Scan for the cell matching the given text and deliver its [x, y] coordinate at center. 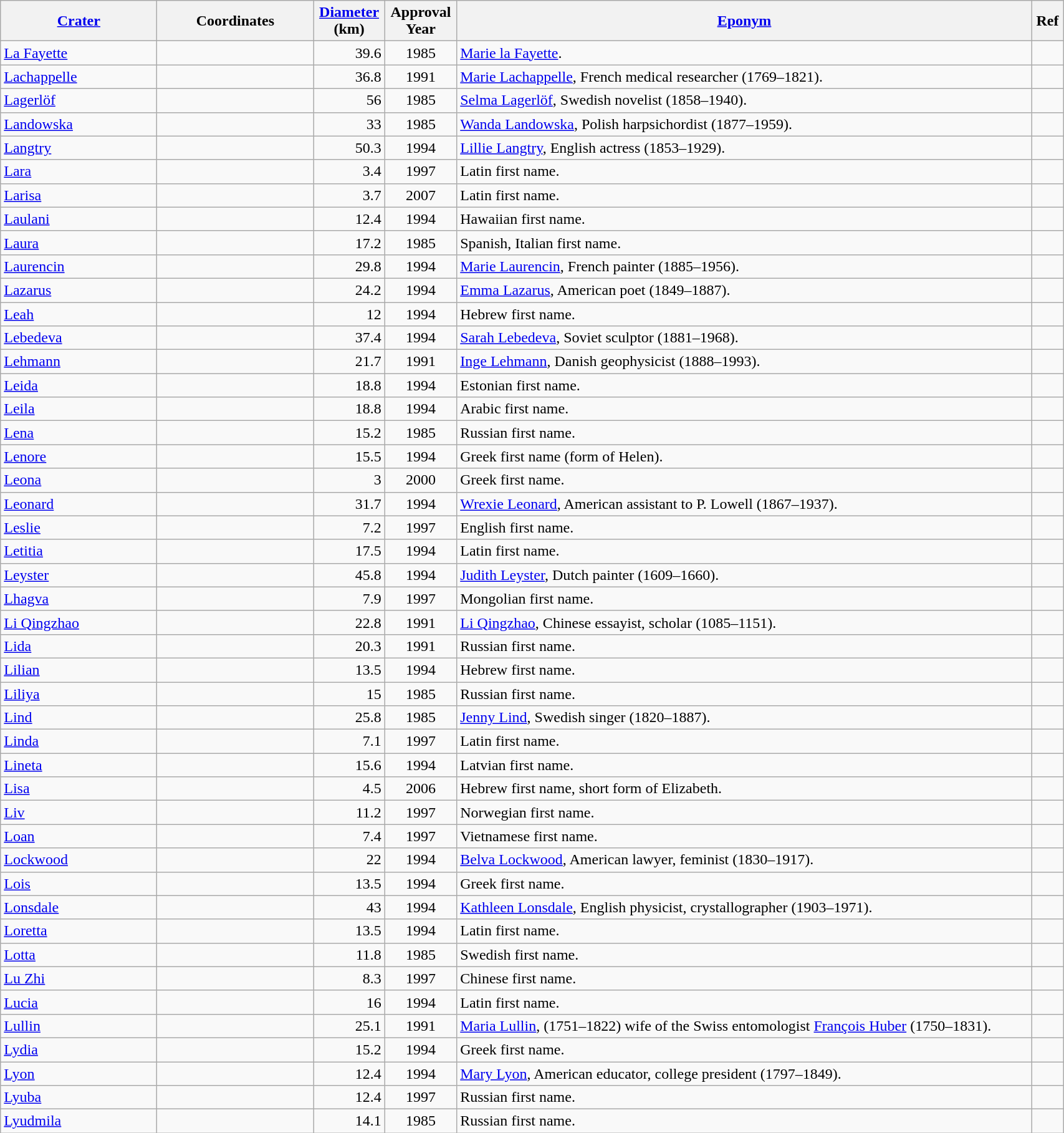
Marie la Fayette. [744, 53]
2007 [420, 195]
43 [349, 907]
56 [349, 100]
Lida [79, 646]
Arabic first name. [744, 409]
2006 [420, 789]
Emma Lazarus, American poet (1849–1887). [744, 290]
12 [349, 314]
Lara [79, 171]
22.8 [349, 622]
29.8 [349, 266]
Lyuba [79, 1097]
Lachappelle [79, 77]
Crater [79, 21]
Leona [79, 480]
Mary Lyon, American educator, college president (1797–1849). [744, 1073]
Marie Lachappelle, French medical researcher (1769–1821). [744, 77]
Letitia [79, 551]
Lind [79, 718]
Belva Lockwood, American lawyer, feminist (1830–1917). [744, 860]
Loan [79, 836]
Leila [79, 409]
Li Qingzhao [79, 622]
Landowska [79, 124]
Greek first name (form of Helen). [744, 456]
Lenore [79, 456]
Jenny Lind, Swedish singer (1820–1887). [744, 718]
Larisa [79, 195]
15.5 [349, 456]
21.7 [349, 362]
Swedish first name. [744, 955]
Leslie [79, 528]
Spanish, Italian first name. [744, 243]
7.2 [349, 528]
Laurencin [79, 266]
3.7 [349, 195]
Lucia [79, 1002]
Lydia [79, 1049]
Lisa [79, 789]
17.2 [349, 243]
Estonian first name. [744, 385]
Lu Zhi [79, 978]
Selma Lagerlöf, Swedish novelist (1858–1940). [744, 100]
Laulani [79, 219]
20.3 [349, 646]
Coordinates [236, 21]
Latvian first name. [744, 765]
Sarah Lebedeva, Soviet sculptor (1881–1968). [744, 338]
Marie Laurencin, French painter (1885–1956). [744, 266]
ApprovalYear [420, 21]
Leida [79, 385]
Wanda Landowska, Polish harpsichordist (1877–1959). [744, 124]
Lois [79, 884]
English first name. [744, 528]
11.8 [349, 955]
3 [349, 480]
4.5 [349, 789]
Ref [1047, 21]
Mongolian first name. [744, 599]
Lillie Langtry, English actress (1853–1929). [744, 148]
Leonard [79, 504]
Li Qingzhao, Chinese essayist, scholar (1085–1151). [744, 622]
Lebedeva [79, 338]
Laura [79, 243]
Norwegian first name. [744, 812]
Leah [79, 314]
Linda [79, 741]
Lineta [79, 765]
Lazarus [79, 290]
Chinese first name. [744, 978]
39.6 [349, 53]
Eponym [744, 21]
17.5 [349, 551]
37.4 [349, 338]
Hawaiian first name. [744, 219]
45.8 [349, 575]
22 [349, 860]
Leyster [79, 575]
Liliya [79, 694]
7.9 [349, 599]
Loretta [79, 931]
36.8 [349, 77]
Lyon [79, 1073]
14.1 [349, 1121]
Kathleen Lonsdale, English physicist, crystallographer (1903–1971). [744, 907]
Langtry [79, 148]
Vietnamese first name. [744, 836]
15 [349, 694]
Inge Lehmann, Danish geophysicist (1888–1993). [744, 362]
25.8 [349, 718]
16 [349, 1002]
Judith Leyster, Dutch painter (1609–1660). [744, 575]
7.4 [349, 836]
7.1 [349, 741]
Lotta [79, 955]
Diameter(km) [349, 21]
Wrexie Leonard, American assistant to P. Lowell (1867–1937). [744, 504]
Hebrew first name, short form of Elizabeth. [744, 789]
La Fayette [79, 53]
Lockwood [79, 860]
Lagerlöf [79, 100]
Lilian [79, 670]
8.3 [349, 978]
15.6 [349, 765]
2000 [420, 480]
Liv [79, 812]
Lena [79, 433]
50.3 [349, 148]
11.2 [349, 812]
Lehmann [79, 362]
Lullin [79, 1026]
24.2 [349, 290]
Lhagva [79, 599]
33 [349, 124]
Maria Lullin, (1751–1822) wife of the Swiss entomologist François Huber (1750–1831). [744, 1026]
3.4 [349, 171]
Lyudmila [79, 1121]
25.1 [349, 1026]
Lonsdale [79, 907]
31.7 [349, 504]
